Detect which cell encompasses the target text, then output its [X, Y] center coordinate. 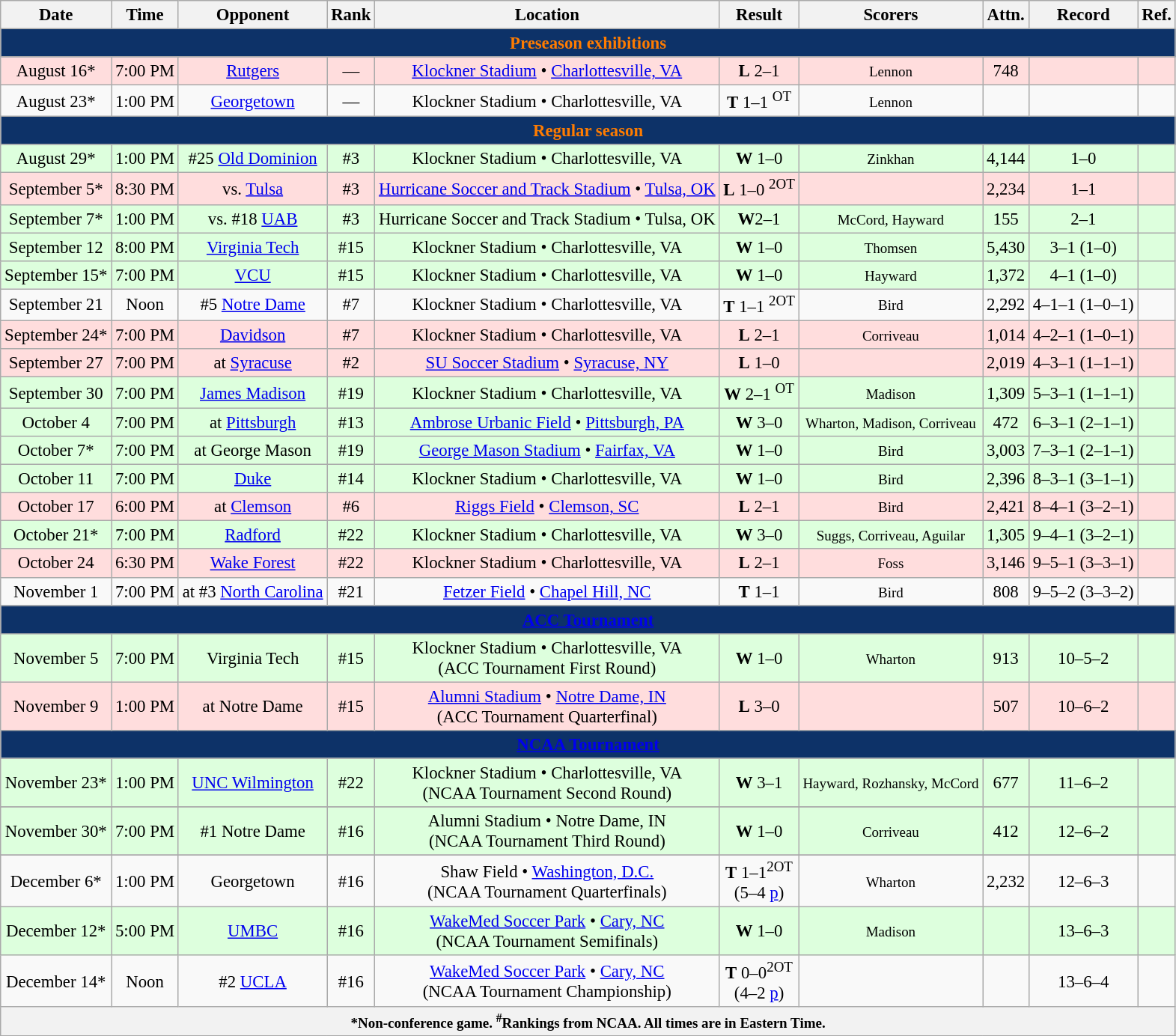
Regular season [588, 131]
#2 UCLA [253, 981]
Record [1084, 15]
W 2–1 OT [759, 392]
#25 Old Dominion [253, 159]
2,234 [1006, 189]
T 1–1 OT [759, 101]
6:00 PM [145, 507]
SU Soccer Stadium • Syracuse, NY [547, 363]
1,309 [1006, 392]
T 1–12OT(5–4 p) [759, 880]
ACC Tournament [588, 620]
3–1 (1–0) [1084, 247]
Duke [253, 479]
Alumni Stadium • Notre Dame, IN(ACC Tournament Quarterfinal) [547, 707]
Date [56, 15]
11–6–2 [1084, 783]
August 16* [56, 71]
October 4 [56, 423]
6–3–1 (2–1–1) [1084, 423]
Foss [891, 564]
808 [1006, 591]
August 29* [56, 159]
1,305 [1006, 535]
9–4–1 (3–2–1) [1084, 535]
October 7* [56, 451]
1–0 [1084, 159]
Rank [351, 15]
10–5–2 [1084, 657]
155 [1006, 219]
4–2–1 (1–0–1) [1084, 335]
August 23* [56, 101]
September 30 [56, 392]
Shaw Field • Washington, D.C.(NCAA Tournament Quarterfinals) [547, 880]
UNC Wilmington [253, 783]
8–3–1 (3–1–1) [1084, 479]
2,232 [1006, 880]
T 1–1 2OT [759, 305]
Fetzer Field • Chapel Hill, NC [547, 591]
vs. Tulsa [253, 189]
5,430 [1006, 247]
10–6–2 [1084, 707]
Hayward, Rozhansky, McCord [891, 783]
Suggs, Corriveau, Aguilar [891, 535]
1,372 [1006, 275]
November 1 [56, 591]
September 21 [56, 305]
VCU [253, 275]
Radford [253, 535]
at Notre Dame [253, 707]
W 3–1 [759, 783]
T 1–1 [759, 591]
Preseason exhibitions [588, 43]
9–5–1 (3–3–1) [1084, 564]
1,014 [1006, 335]
L 3–0 [759, 707]
#2 [351, 363]
677 [1006, 783]
4–1–1 (1–0–1) [1084, 305]
at Clemson [253, 507]
13–6–3 [1084, 931]
12–6–3 [1084, 880]
Klockner Stadium • Charlottesville, VA(NCAA Tournament Second Round) [547, 783]
September 24* [56, 335]
November 30* [56, 831]
Wharton, Madison, Corriveau [891, 423]
6:30 PM [145, 564]
W2–1 [759, 219]
3,003 [1006, 451]
September 27 [56, 363]
Ref. [1157, 15]
December 6* [56, 880]
Ambrose Urbanic Field • Pittsburgh, PA [547, 423]
748 [1006, 71]
October 11 [56, 479]
vs. #18 UAB [253, 219]
Riggs Field • Clemson, SC [547, 507]
McCord, Hayward [891, 219]
5:00 PM [145, 931]
*Non-conference game. #Rankings from NCAA. All times are in Eastern Time. [588, 1021]
4–1 (1–0) [1084, 275]
at #3 North Carolina [253, 591]
WakeMed Soccer Park • Cary, NC(NCAA Tournament Semifinals) [547, 931]
at Pittsburgh [253, 423]
2,421 [1006, 507]
2,396 [1006, 479]
October 21* [56, 535]
2–1 [1084, 219]
Klockner Stadium • Charlottesville, VA(ACC Tournament First Round) [547, 657]
#13 [351, 423]
James Madison [253, 392]
5–3–1 (1–1–1) [1084, 392]
September 5* [56, 189]
Hayward [891, 275]
9–5–2 (3–3–2) [1084, 591]
#6 [351, 507]
412 [1006, 831]
12–6–2 [1084, 831]
Time [145, 15]
at George Mason [253, 451]
8:30 PM [145, 189]
Zinkhan [891, 159]
#21 [351, 591]
#14 [351, 479]
Rutgers [253, 71]
Alumni Stadium • Notre Dame, IN(NCAA Tournament Third Round) [547, 831]
December 12* [56, 931]
7–3–1 (2–1–1) [1084, 451]
September 12 [56, 247]
WakeMed Soccer Park • Cary, NC(NCAA Tournament Championship) [547, 981]
Scorers [891, 15]
October 17 [56, 507]
December 14* [56, 981]
November 9 [56, 707]
September 15* [56, 275]
8–4–1 (3–2–1) [1084, 507]
at Syracuse [253, 363]
472 [1006, 423]
4,144 [1006, 159]
October 24 [56, 564]
Wake Forest [253, 564]
UMBC [253, 931]
Result [759, 15]
4–3–1 (1–1–1) [1084, 363]
T 0–02OT(4–2 p) [759, 981]
L 1–0 [759, 363]
September 7* [56, 219]
November 5 [56, 657]
#1 Notre Dame [253, 831]
George Mason Stadium • Fairfax, VA [547, 451]
November 23* [56, 783]
Opponent [253, 15]
#5 Notre Dame [253, 305]
13–6–4 [1084, 981]
2,292 [1006, 305]
Location [547, 15]
3,146 [1006, 564]
NCAA Tournament [588, 745]
2,019 [1006, 363]
L 1–0 2OT [759, 189]
1–1 [1084, 189]
8:00 PM [145, 247]
913 [1006, 657]
Davidson [253, 335]
507 [1006, 707]
Thomsen [891, 247]
Attn. [1006, 15]
